For the text-containing cell, return its midpoint in (x, y) coordinate format. 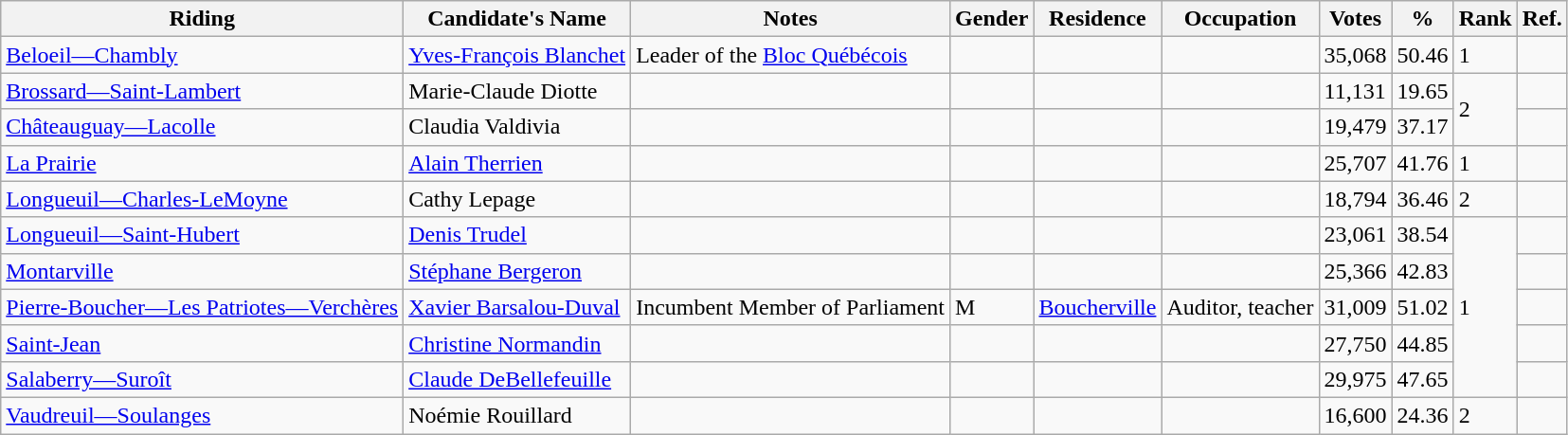
38.54 (1423, 235)
Ref. (1542, 19)
Riding (203, 19)
27,750 (1355, 343)
Auditor, teacher (1240, 307)
Christine Normandin (517, 343)
50.46 (1423, 55)
La Prairie (203, 163)
37.17 (1423, 127)
Saint-Jean (203, 343)
Incumbent Member of Parliament (790, 307)
Leader of the Bloc Québécois (790, 55)
M (992, 307)
Xavier Barsalou-Duval (517, 307)
11,131 (1355, 91)
Longueuil—Saint-Hubert (203, 235)
19,479 (1355, 127)
Gender (992, 19)
24.36 (1423, 415)
16,600 (1355, 415)
Rank (1486, 19)
25,366 (1355, 271)
Beloeil—Chambly (203, 55)
Claudia Valdivia (517, 127)
23,061 (1355, 235)
29,975 (1355, 379)
Candidate's Name (517, 19)
Noémie Rouillard (517, 415)
Pierre-Boucher—Les Patriotes—Verchères (203, 307)
Votes (1355, 19)
Occupation (1240, 19)
44.85 (1423, 343)
47.65 (1423, 379)
% (1423, 19)
Residence (1097, 19)
Montarville (203, 271)
25,707 (1355, 163)
Châteauguay—Lacolle (203, 127)
31,009 (1355, 307)
Salaberry—Suroît (203, 379)
Marie-Claude Diotte (517, 91)
Notes (790, 19)
Yves-François Blanchet (517, 55)
41.76 (1423, 163)
36.46 (1423, 199)
Vaudreuil—Soulanges (203, 415)
Brossard—Saint-Lambert (203, 91)
42.83 (1423, 271)
Alain Therrien (517, 163)
18,794 (1355, 199)
Stéphane Bergeron (517, 271)
19.65 (1423, 91)
Denis Trudel (517, 235)
Longueuil—Charles-LeMoyne (203, 199)
35,068 (1355, 55)
Boucherville (1097, 307)
51.02 (1423, 307)
Claude DeBellefeuille (517, 379)
Cathy Lepage (517, 199)
